Output the [x, y] coordinate of the center of the cell containing the given text.  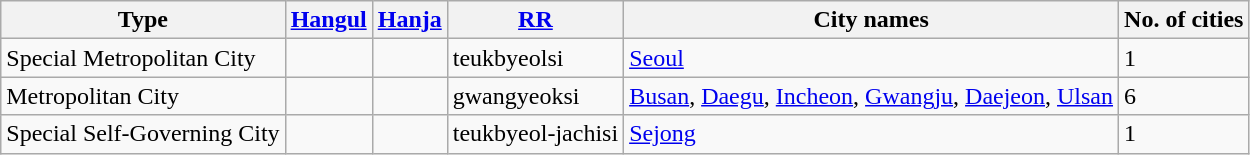
6 [1184, 96]
No. of cities [1184, 20]
Type [143, 20]
Metropolitan City [143, 96]
Hanja [410, 20]
City names [872, 20]
teukbyeol-jachisi [535, 134]
Hangul [328, 20]
RR [535, 20]
gwangyeoksi [535, 96]
Seoul [872, 58]
Special Self-Governing City [143, 134]
teukbyeolsi [535, 58]
Busan, Daegu, Incheon, Gwangju, Daejeon, Ulsan [872, 96]
Sejong [872, 134]
Special Metropolitan City [143, 58]
